Return [x, y] of the center of cell containing provided text 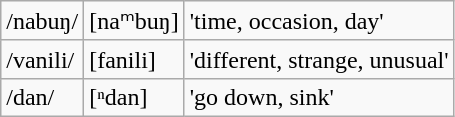
'go down, sink' [319, 97]
/nabuŋ/ [42, 21]
/dan/ [42, 97]
'time, occasion, day' [319, 21]
[naᵐbuŋ] [134, 21]
/vanili/ [42, 59]
[ⁿdan] [134, 97]
'different, strange, unusual' [319, 59]
[fanili] [134, 59]
